Scan for the cell matching the given text and deliver its [x, y] coordinate at center. 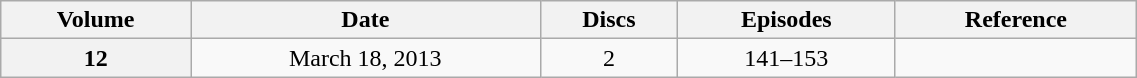
Date [365, 20]
12 [96, 58]
March 18, 2013 [365, 58]
141–153 [786, 58]
Reference [1016, 20]
2 [609, 58]
Volume [96, 20]
Discs [609, 20]
Episodes [786, 20]
